Return the [x, y] coordinate for the center point of the cell that contains the specified text.  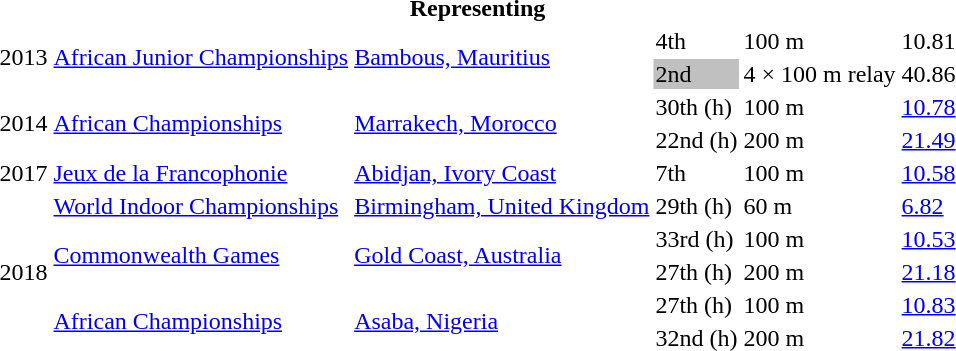
2nd [696, 74]
4 × 100 m relay [820, 74]
7th [696, 173]
Abidjan, Ivory Coast [502, 173]
22nd (h) [696, 140]
Bambous, Mauritius [502, 58]
30th (h) [696, 107]
Marrakech, Morocco [502, 124]
African Junior Championships [201, 58]
60 m [820, 206]
29th (h) [696, 206]
Birmingham, United Kingdom [502, 206]
Commonwealth Games [201, 256]
African Championships [201, 124]
33rd (h) [696, 239]
Gold Coast, Australia [502, 256]
Jeux de la Francophonie [201, 173]
World Indoor Championships [201, 206]
4th [696, 41]
